Return the (x, y) coordinate for the center point of the cell that contains the specified text.  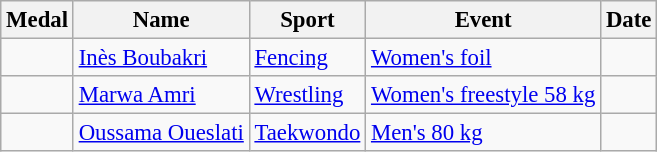
Fencing (308, 58)
Wrestling (308, 95)
Oussama Oueslati (161, 133)
Medal (38, 20)
Marwa Amri (161, 95)
Date (629, 20)
Sport (308, 20)
Name (161, 20)
Taekwondo (308, 133)
Women's freestyle 58 kg (484, 95)
Event (484, 20)
Men's 80 kg (484, 133)
Inès Boubakri (161, 58)
Women's foil (484, 58)
